Capture the cell that displays the provided text and extract its (X, Y) central coordinate. 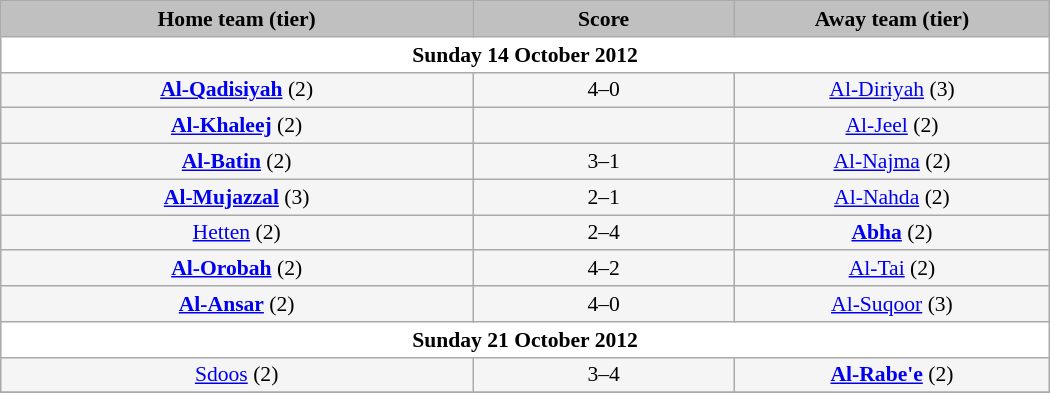
Al-Mujazzal (3) (237, 197)
Al-Suqoor (3) (892, 304)
Al-Batin (2) (237, 162)
Al-Ansar (2) (237, 304)
Home team (tier) (237, 19)
Al-Tai (2) (892, 269)
4–2 (604, 269)
Al-Khaleej (2) (237, 126)
Al-Nahda (2) (892, 197)
Abha (2) (892, 233)
Sdoos (2) (237, 375)
3–4 (604, 375)
Al-Najma (2) (892, 162)
Sunday 14 October 2012 (525, 55)
2–1 (604, 197)
2–4 (604, 233)
Sunday 21 October 2012 (525, 340)
Al-Diriyah (3) (892, 90)
Al-Jeel (2) (892, 126)
3–1 (604, 162)
Al-Qadisiyah (2) (237, 90)
Hetten (2) (237, 233)
Score (604, 19)
Al-Rabe'e (2) (892, 375)
Away team (tier) (892, 19)
Al-Orobah (2) (237, 269)
